Search for the cell housing the specified text and yield its (X, Y) center coordinate. 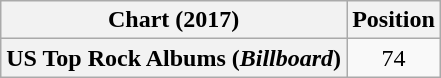
Position (394, 20)
US Top Rock Albums (Billboard) (174, 58)
Chart (2017) (174, 20)
74 (394, 58)
